Determine the [x, y] coordinate at the center of the cell enclosing the given text.  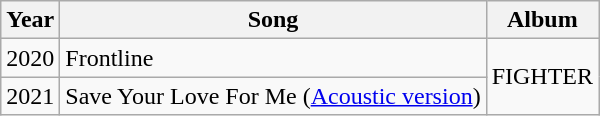
2020 [30, 58]
Save Your Love For Me (Acoustic version) [273, 96]
Album [542, 20]
Song [273, 20]
FIGHTER [542, 77]
Year [30, 20]
Frontline [273, 58]
2021 [30, 96]
